Locate the cell with the specified text and output its (x, y) center coordinate. 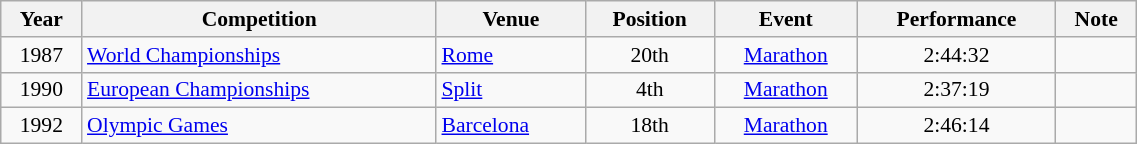
Event (786, 19)
Competition (259, 19)
Barcelona (510, 126)
World Championships (259, 55)
2:44:32 (956, 55)
Performance (956, 19)
Year (42, 19)
1992 (42, 126)
Venue (510, 19)
4th (650, 90)
2:37:19 (956, 90)
Split (510, 90)
18th (650, 126)
1990 (42, 90)
Note (1096, 19)
Rome (510, 55)
2:46:14 (956, 126)
Olympic Games (259, 126)
20th (650, 55)
1987 (42, 55)
Position (650, 19)
European Championships (259, 90)
